From the cell containing the given text, extract its center point as [X, Y] coordinate. 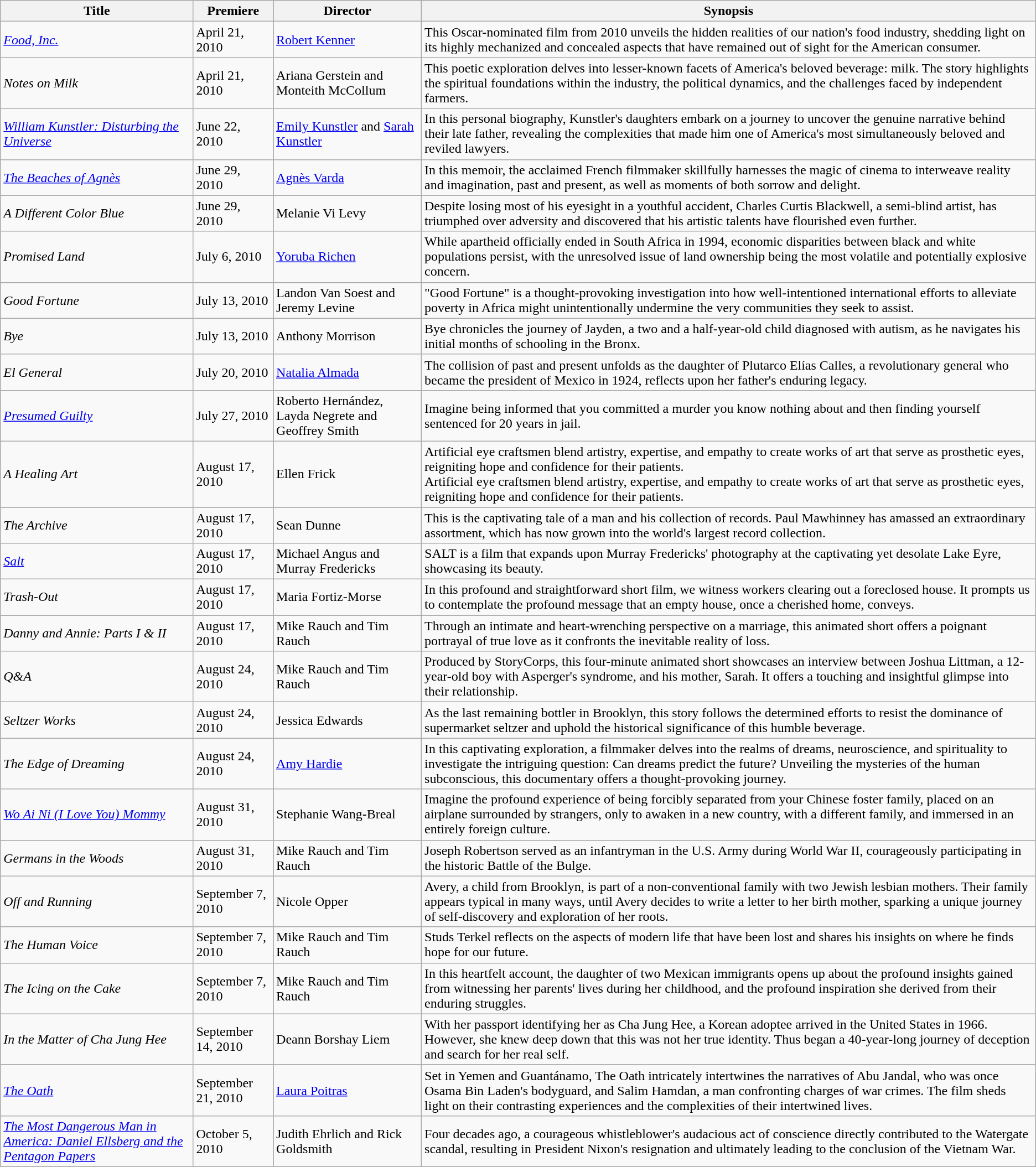
El General [97, 372]
Ellen Frick [348, 474]
September 21, 2010 [234, 1090]
June 22, 2010 [234, 134]
A Healing Art [97, 474]
July 6, 2010 [234, 257]
In the Matter of Cha Jung Hee [97, 1039]
Q&A [97, 677]
Michael Angus and Murray Fredericks [348, 561]
Trash-Out [97, 598]
July 27, 2010 [234, 416]
The Oath [97, 1090]
Director [348, 11]
Yoruba Richen [348, 257]
Jessica Edwards [348, 720]
Synopsis [729, 11]
Maria Fortiz-Morse [348, 598]
Presumed Guilty [97, 416]
Natalia Almada [348, 372]
The Beaches of Agnès [97, 177]
Ariana Gerstein and Monteith McCollum [348, 83]
Laura Poitras [348, 1090]
Deann Borshay Liem [348, 1039]
Stephanie Wang-Breal [348, 815]
Emily Kunstler and Sarah Kunstler [348, 134]
Judith Ehrlich and Rick Goldsmith [348, 1141]
Amy Hardie [348, 764]
Joseph Robertson served as an infantryman in the U.S. Army during World War II, courageously participating in the historic Battle of the Bulge. [729, 858]
September 14, 2010 [234, 1039]
Bye [97, 336]
Wo Ai Ni (I Love You) Mommy [97, 815]
Melanie Vi Levy [348, 214]
Germans in the Woods [97, 858]
Sean Dunne [348, 525]
Landon Van Soest and Jeremy Levine [348, 300]
Good Fortune [97, 300]
Food, Inc. [97, 40]
The Icing on the Cake [97, 988]
Anthony Morrison [348, 336]
Studs Terkel reflects on the aspects of modern life that have been lost and shares his insights on where he finds hope for our future. [729, 945]
SALT is a film that expands upon Murray Fredericks' photography at the captivating yet desolate Lake Eyre, showcasing its beauty. [729, 561]
Danny and Annie: Parts I & II [97, 633]
Promised Land [97, 257]
Notes on Milk [97, 83]
A Different Color Blue [97, 214]
October 5, 2010 [234, 1141]
Roberto Hernández, Layda Negrete and Geoffrey Smith [348, 416]
Agnès Varda [348, 177]
Premiere [234, 11]
Off and Running [97, 901]
Title [97, 11]
Salt [97, 561]
The Edge of Dreaming [97, 764]
The Most Dangerous Man in America: Daniel Ellsberg and the Pentagon Papers [97, 1141]
Seltzer Works [97, 720]
The Archive [97, 525]
William Kunstler: Disturbing the Universe [97, 134]
Robert Kenner [348, 40]
The Human Voice [97, 945]
Imagine being informed that you committed a murder you know nothing about and then finding yourself sentenced for 20 years in jail. [729, 416]
Nicole Opper [348, 901]
July 20, 2010 [234, 372]
